From the cell containing the given text, extract its center point as (X, Y) coordinate. 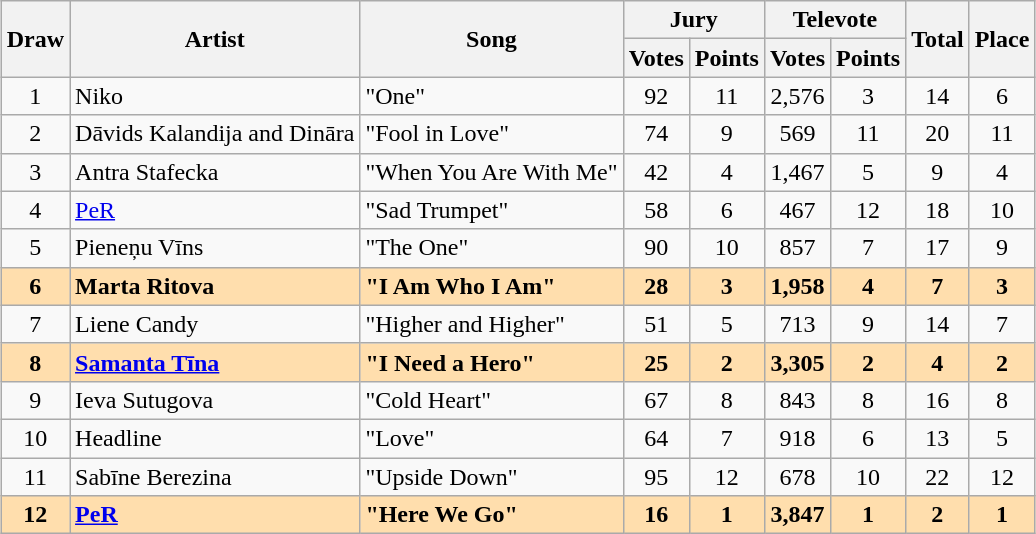
Niko (215, 96)
22 (938, 477)
Pieneņu Vīns (215, 248)
92 (656, 96)
"The One" (492, 248)
"Love" (492, 438)
Dāvids Kalandija and Dināra (215, 134)
"One" (492, 96)
678 (797, 477)
Song (492, 39)
Marta Ritova (215, 286)
"Here We Go" (492, 515)
25 (656, 362)
857 (797, 248)
28 (656, 286)
Jury (694, 20)
18 (938, 210)
Draw (35, 39)
"When You Are With Me" (492, 172)
"Upside Down" (492, 477)
Antra Stafecka (215, 172)
"Higher and Higher" (492, 324)
17 (938, 248)
Televote (834, 20)
467 (797, 210)
713 (797, 324)
3,305 (797, 362)
20 (938, 134)
Place (1002, 39)
74 (656, 134)
Sabīne Berezina (215, 477)
"I Am Who I Am" (492, 286)
2,576 (797, 96)
1,958 (797, 286)
90 (656, 248)
64 (656, 438)
3,847 (797, 515)
843 (797, 400)
Total (938, 39)
51 (656, 324)
569 (797, 134)
"Cold Heart" (492, 400)
"Fool in Love" (492, 134)
Artist (215, 39)
Samanta Tīna (215, 362)
"Sad Trumpet" (492, 210)
Liene Candy (215, 324)
42 (656, 172)
58 (656, 210)
13 (938, 438)
95 (656, 477)
Ieva Sutugova (215, 400)
1,467 (797, 172)
67 (656, 400)
Headline (215, 438)
"I Need a Hero" (492, 362)
918 (797, 438)
